Extract the (x, y) coordinate from the center of the cell holding the provided text.  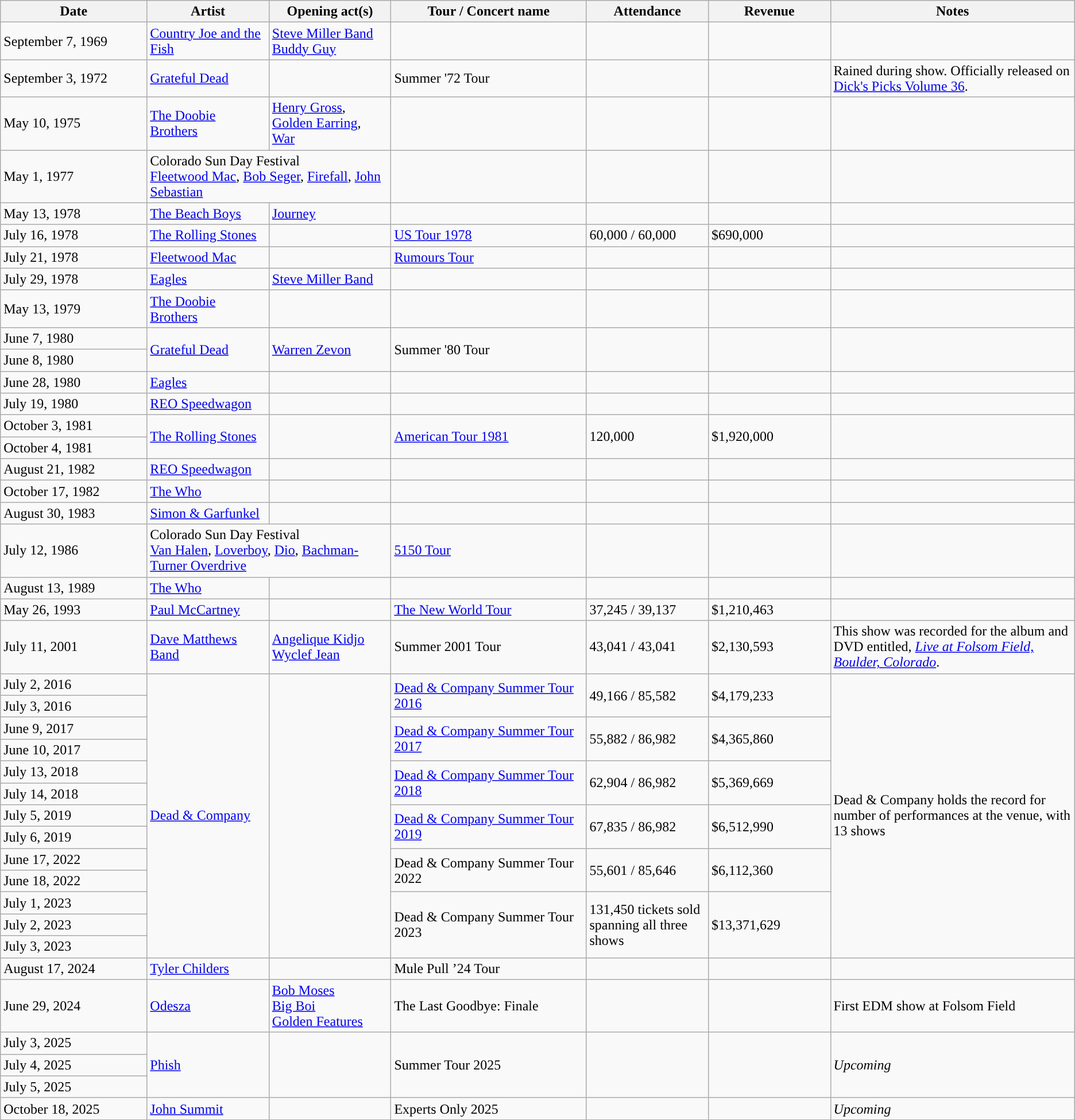
120,000 (648, 437)
July 21, 1978 (74, 257)
Summer Tour 2025 (489, 1065)
Steve Miller BandBuddy Guy (330, 41)
July 6, 2019 (74, 838)
August 30, 1983 (74, 513)
August 21, 1982 (74, 470)
$1,210,463 (769, 610)
Simon & Garfunkel (208, 513)
John Summit (208, 1109)
July 5, 2025 (74, 1087)
July 3, 2016 (74, 706)
July 14, 2018 (74, 794)
July 5, 2019 (74, 816)
Odesza (208, 1006)
131,450 tickets sold spanning all three shows (648, 925)
Summer 2001 Tour (489, 647)
Dead & Company Summer Tour 2016 (489, 695)
American Tour 1981 (489, 437)
Fleetwood Mac (208, 257)
First EDM show at Folsom Field (952, 1006)
Phish (208, 1065)
Summer '80 Tour (489, 349)
Dead & Company Summer Tour 2018 (489, 782)
August 17, 2024 (74, 968)
67,835 / 86,982 (648, 827)
$5,369,669 (769, 782)
Dead & Company (208, 815)
Mule Pull ’24 Tour (489, 968)
August 13, 1989 (74, 588)
Experts Only 2025 (489, 1109)
Tyler Childers (208, 968)
US Tour 1978 (489, 235)
June 9, 2017 (74, 728)
The Beach Boys (208, 214)
June 29, 2024 (74, 1006)
$6,112,360 (769, 870)
Paul McCartney (208, 610)
49,166 / 85,582 (648, 695)
October 17, 1982 (74, 491)
Colorado Sun Day FestivalVan Halen, Loverboy, Dio, Bachman-Turner Overdrive (269, 551)
$2,130,593 (769, 647)
Dead & Company Summer Tour 2023 (489, 925)
June 8, 1980 (74, 360)
July 3, 2023 (74, 947)
October 4, 1981 (74, 448)
July 12, 1986 (74, 551)
September 3, 1972 (74, 78)
May 13, 1978 (74, 214)
October 18, 2025 (74, 1109)
July 19, 1980 (74, 404)
Notes (952, 11)
June 18, 2022 (74, 881)
July 1, 2023 (74, 903)
May 1, 1977 (74, 176)
Bob MosesBig BoiGolden Features (330, 1006)
5150 Tour (489, 551)
May 26, 1993 (74, 610)
The New World Tour (489, 610)
September 7, 1969 (74, 41)
May 13, 1979 (74, 309)
June 10, 2017 (74, 750)
$1,920,000 (769, 437)
Date (74, 11)
May 10, 1975 (74, 123)
Artist (208, 11)
Attendance (648, 11)
June 7, 1980 (74, 338)
July 16, 1978 (74, 235)
The Last Goodbye: Finale (489, 1006)
60,000 / 60,000 (648, 235)
55,882 / 86,982 (648, 739)
Journey (330, 214)
55,601 / 85,646 (648, 870)
Henry Gross,Golden Earring,War (330, 123)
62,904 / 86,982 (648, 782)
July 3, 2025 (74, 1043)
$4,365,860 (769, 739)
July 29, 1978 (74, 279)
July 4, 2025 (74, 1065)
Dead & Company holds the record for number of performances at the venue, with 13 shows (952, 815)
Tour / Concert name (489, 11)
July 2, 2023 (74, 925)
Angelique KidjoWyclef Jean (330, 647)
Revenue (769, 11)
Dave Matthews Band (208, 647)
Dead & Company Summer Tour 2022 (489, 870)
Rumours Tour (489, 257)
July 2, 2016 (74, 684)
Dead & Company Summer Tour 2017 (489, 739)
Warren Zevon (330, 349)
Steve Miller Band (330, 279)
This show was recorded for the album and DVD entitled, Live at Folsom Field, Boulder, Colorado. (952, 647)
43,041 / 43,041 (648, 647)
$13,371,629 (769, 925)
October 3, 1981 (74, 426)
Rained during show. Officially released on Dick's Picks Volume 36. (952, 78)
$4,179,233 (769, 695)
Colorado Sun Day FestivalFleetwood Mac, Bob Seger, Firefall, John Sebastian (269, 176)
Opening act(s) (330, 11)
June 28, 1980 (74, 382)
37,245 / 39,137 (648, 610)
$690,000 (769, 235)
June 17, 2022 (74, 859)
Country Joe and the Fish (208, 41)
July 11, 2001 (74, 647)
Dead & Company Summer Tour 2019 (489, 827)
Summer '72 Tour (489, 78)
$6,512,990 (769, 827)
July 13, 2018 (74, 772)
